For the text-containing cell, return its midpoint in (x, y) coordinate format. 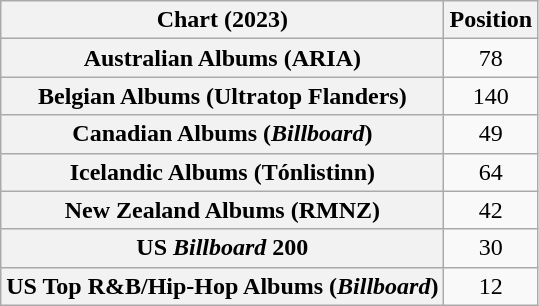
64 (491, 172)
49 (491, 134)
42 (491, 210)
78 (491, 58)
New Zealand Albums (RMNZ) (222, 210)
Chart (2023) (222, 20)
US Top R&B/Hip-Hop Albums (Billboard) (222, 286)
US Billboard 200 (222, 248)
Australian Albums (ARIA) (222, 58)
Position (491, 20)
Icelandic Albums (Tónlistinn) (222, 172)
140 (491, 96)
12 (491, 286)
30 (491, 248)
Canadian Albums (Billboard) (222, 134)
Belgian Albums (Ultratop Flanders) (222, 96)
